Search for the cell housing the specified text and yield its (X, Y) center coordinate. 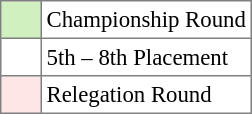
5th – 8th Placement (146, 57)
Championship Round (146, 20)
Relegation Round (146, 95)
